From the cell containing the given text, extract its center point as (X, Y) coordinate. 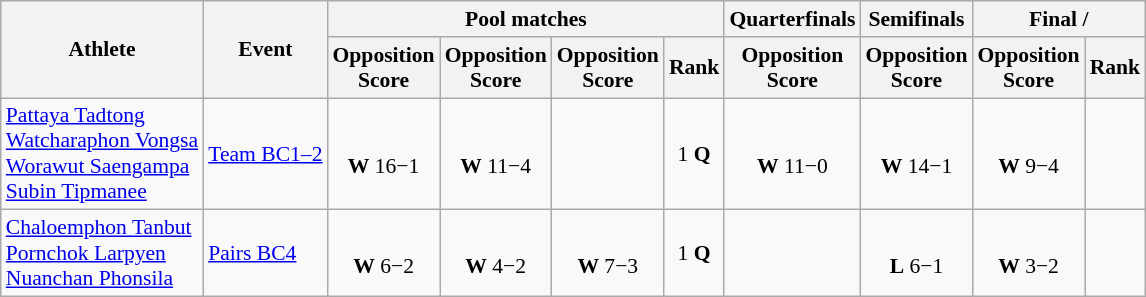
Pairs BC4 (265, 254)
W 6−2 (384, 254)
W 11−4 (496, 154)
Team BC1–2 (265, 154)
W 9−4 (1028, 154)
W 16−1 (384, 154)
W 14−1 (916, 154)
Pattaya Tadtong Watcharaphon Vongsa Worawut Saengampa Subin Tipmanee (102, 154)
W 11−0 (792, 154)
Athlete (102, 50)
Semifinals (916, 19)
Final / (1058, 19)
Pool matches (526, 19)
Chaloemphon Tanbut Pornchok Larpyen Nuanchan Phonsila (102, 254)
L 6−1 (916, 254)
W 7−3 (608, 254)
Event (265, 50)
Quarterfinals (792, 19)
W 4−2 (496, 254)
W 3−2 (1028, 254)
